Return the (x, y) coordinate for the center point of the cell that contains the specified text.  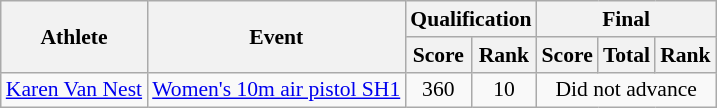
Final (626, 19)
Did not advance (626, 90)
Total (626, 55)
Athlete (74, 36)
360 (438, 90)
Event (276, 36)
Qualification (470, 19)
10 (504, 90)
Karen Van Nest (74, 90)
Women's 10m air pistol SH1 (276, 90)
